Locate the cell with the specified text and output its (X, Y) center coordinate. 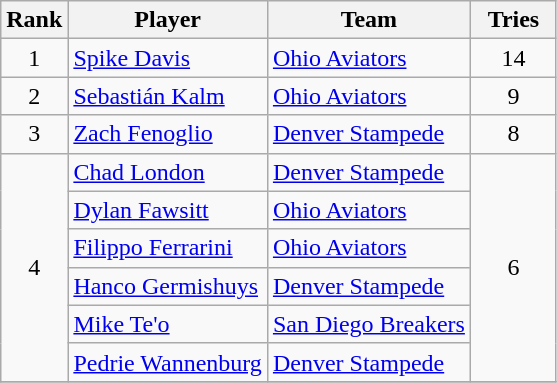
Spike Davis (168, 58)
1 (34, 58)
Player (168, 20)
Tries (513, 20)
14 (513, 58)
Rank (34, 20)
Pedrie Wannenburg (168, 362)
Mike Te'o (168, 324)
San Diego Breakers (368, 324)
4 (34, 267)
6 (513, 267)
Chad London (168, 172)
Filippo Ferrarini (168, 248)
9 (513, 96)
8 (513, 134)
Sebastián Kalm (168, 96)
3 (34, 134)
Team (368, 20)
Hanco Germishuys (168, 286)
Zach Fenoglio (168, 134)
2 (34, 96)
Dylan Fawsitt (168, 210)
